From the cell containing the given text, extract its center point as (X, Y) coordinate. 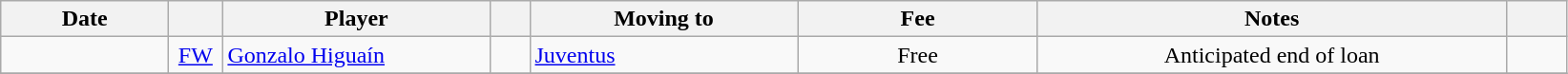
Moving to (664, 19)
Date (85, 19)
Juventus (664, 55)
Anticipated end of loan (1271, 55)
Free (918, 55)
Gonzalo Higuaín (357, 55)
Player (357, 19)
Notes (1271, 19)
FW (196, 55)
Fee (918, 19)
